Detect which cell encompasses the target text, then output its (X, Y) center coordinate. 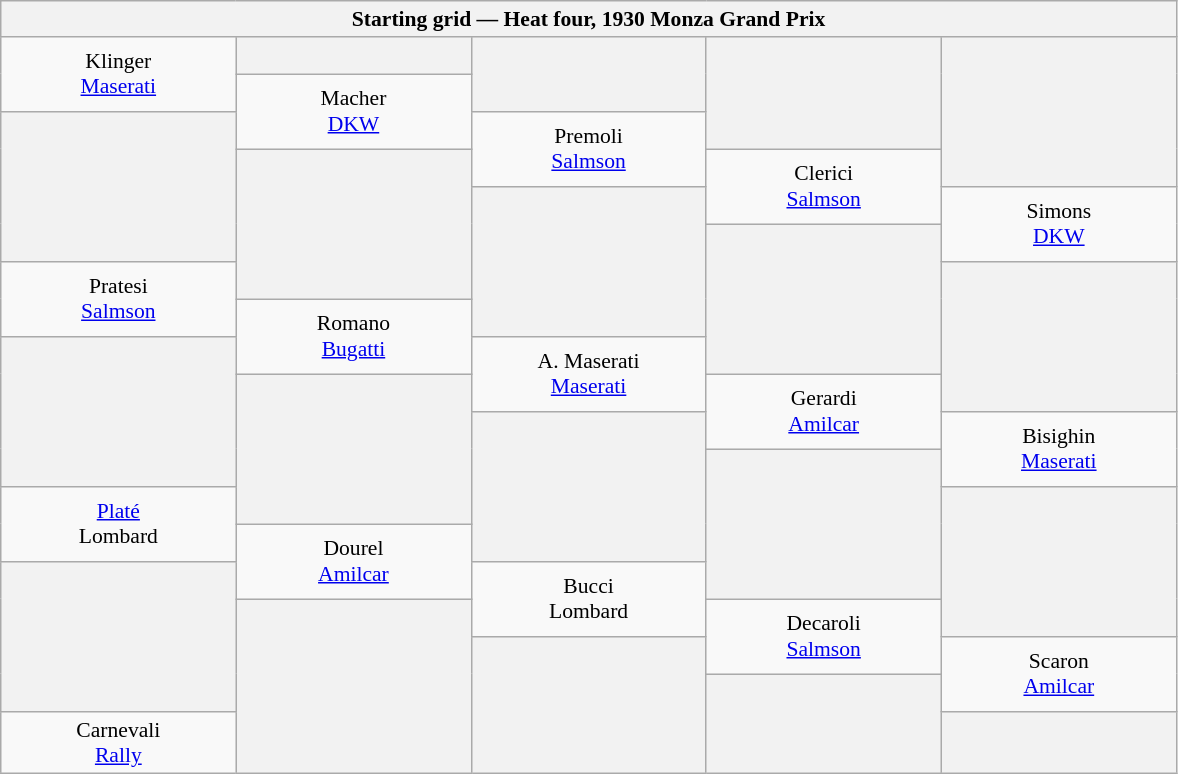
DourelAmilcar (354, 562)
GerardiAmilcar (824, 412)
ClericiSalmson (824, 186)
ScaronAmilcar (1058, 674)
PratesiSalmson (118, 300)
BisighinMaserati (1058, 450)
CarnevaliRally (118, 742)
DecaroliSalmson (824, 636)
RomanoBugatti (354, 336)
A. MaseratiMaserati (588, 374)
PremoliSalmson (588, 150)
KlingerMaserati (118, 74)
PlatéLombard (118, 524)
SimonsDKW (1058, 224)
Starting grid — Heat four, 1930 Monza Grand Prix (589, 19)
BucciLombard (588, 600)
MacherDKW (354, 112)
